From the cell containing the given text, extract its center point as (x, y) coordinate. 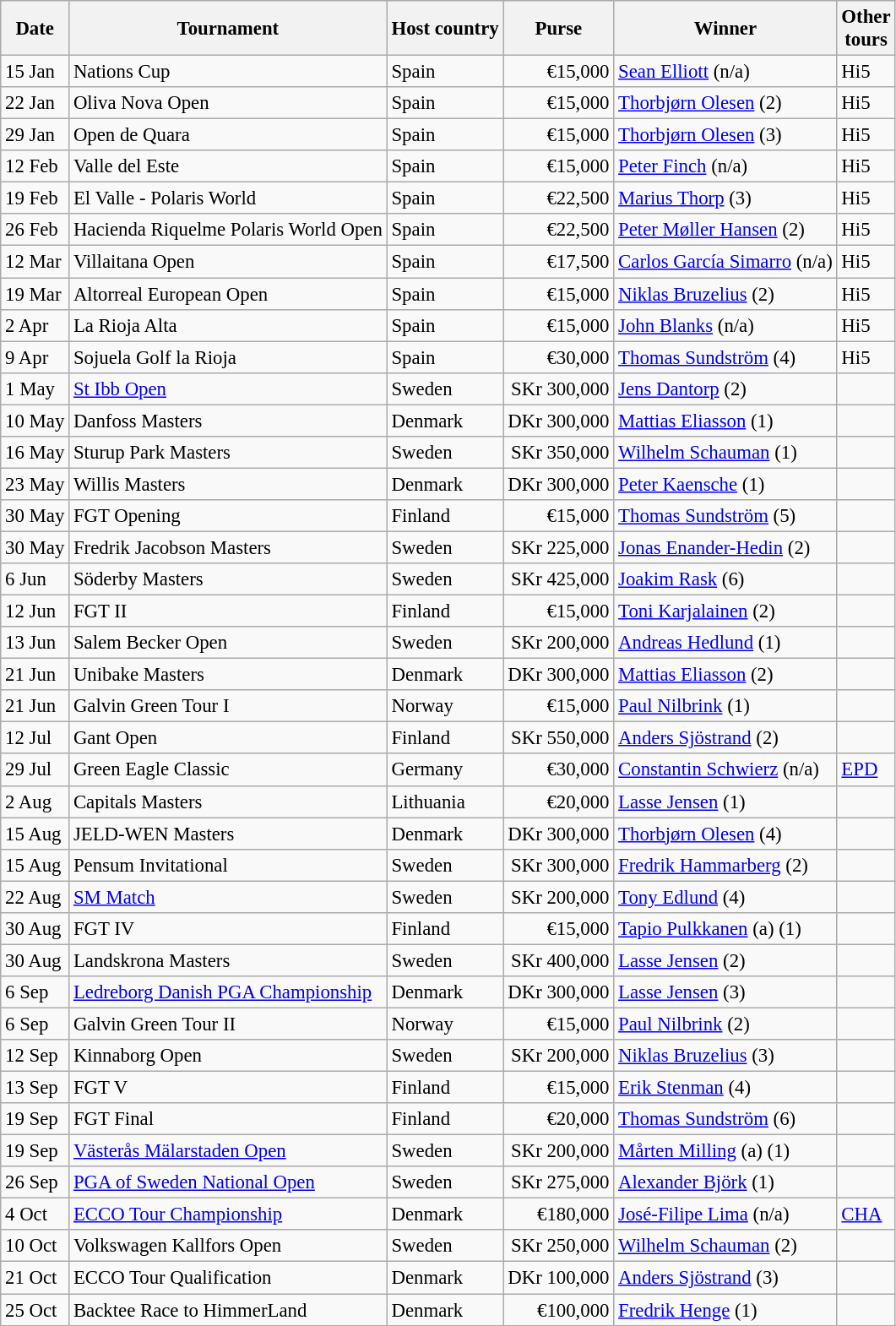
Thomas Sundström (5) (725, 516)
El Valle - Polaris World (228, 198)
Peter Møller Hansen (2) (725, 231)
ECCO Tour Qualification (228, 1278)
Tapio Pulkkanen (a) (1) (725, 929)
Thorbjørn Olesen (2) (725, 103)
15 Jan (35, 72)
23 May (35, 484)
Wilhelm Schauman (2) (725, 1246)
Winner (725, 29)
Fredrik Henge (1) (725, 1310)
Galvin Green Tour II (228, 1024)
Peter Kaensche (1) (725, 484)
21 Oct (35, 1278)
22 Jan (35, 103)
Hacienda Riquelme Polaris World Open (228, 231)
Lasse Jensen (1) (725, 802)
Purse (559, 29)
12 Sep (35, 1056)
9 Apr (35, 357)
10 May (35, 421)
FGT IV (228, 929)
Tournament (228, 29)
FGT Final (228, 1119)
Kinnaborg Open (228, 1056)
13 Jun (35, 643)
Carlos García Simarro (n/a) (725, 262)
Lasse Jensen (3) (725, 992)
Fredrik Hammarberg (2) (725, 865)
Green Eagle Classic (228, 770)
Open de Quara (228, 135)
Erik Stenman (4) (725, 1088)
16 May (35, 453)
Thomas Sundström (6) (725, 1119)
Salem Becker Open (228, 643)
Galvin Green Tour I (228, 706)
Sturup Park Masters (228, 453)
Västerås Mälarstaden Open (228, 1151)
Altorreal European Open (228, 294)
Oliva Nova Open (228, 103)
6 Jun (35, 579)
Volkswagen Kallfors Open (228, 1246)
Jonas Enander-Hedin (2) (725, 547)
Toni Karjalainen (2) (725, 611)
Anders Sjöstrand (3) (725, 1278)
Alexander Björk (1) (725, 1182)
EPD (866, 770)
Capitals Masters (228, 802)
Pensum Invitational (228, 865)
Nations Cup (228, 72)
Niklas Bruzelius (2) (725, 294)
Villaitana Open (228, 262)
Valle del Este (228, 166)
12 Mar (35, 262)
Mattias Eliasson (1) (725, 421)
Backtee Race to HimmerLand (228, 1310)
Constantin Schwierz (n/a) (725, 770)
Joakim Rask (6) (725, 579)
Thomas Sundström (4) (725, 357)
Sojuela Golf la Rioja (228, 357)
Thorbjørn Olesen (4) (725, 834)
29 Jul (35, 770)
22 Aug (35, 897)
FGT V (228, 1088)
Paul Nilbrink (2) (725, 1024)
12 Jun (35, 611)
Thorbjørn Olesen (3) (725, 135)
DKr 100,000 (559, 1278)
John Blanks (n/a) (725, 325)
€17,500 (559, 262)
€100,000 (559, 1310)
Sean Elliott (n/a) (725, 72)
Date (35, 29)
Tony Edlund (4) (725, 897)
26 Feb (35, 231)
FGT II (228, 611)
SKr 275,000 (559, 1182)
Lasse Jensen (2) (725, 960)
Söderby Masters (228, 579)
Lithuania (445, 802)
Gant Open (228, 738)
10 Oct (35, 1246)
Ledreborg Danish PGA Championship (228, 992)
Paul Nilbrink (1) (725, 706)
Marius Thorp (3) (725, 198)
Unibake Masters (228, 675)
Host country (445, 29)
Anders Sjöstrand (2) (725, 738)
SKr 350,000 (559, 453)
José-Filipe Lima (n/a) (725, 1215)
13 Sep (35, 1088)
2 Aug (35, 802)
Niklas Bruzelius (3) (725, 1056)
19 Feb (35, 198)
Mårten Milling (a) (1) (725, 1151)
SKr 425,000 (559, 579)
Jens Dantorp (2) (725, 389)
19 Mar (35, 294)
4 Oct (35, 1215)
Mattias Eliasson (2) (725, 675)
12 Jul (35, 738)
SKr 250,000 (559, 1246)
Willis Masters (228, 484)
Fredrik Jacobson Masters (228, 547)
Danfoss Masters (228, 421)
1 May (35, 389)
Germany (445, 770)
CHA (866, 1215)
SKr 400,000 (559, 960)
12 Feb (35, 166)
29 Jan (35, 135)
FGT Opening (228, 516)
JELD-WEN Masters (228, 834)
Othertours (866, 29)
2 Apr (35, 325)
Peter Finch (n/a) (725, 166)
Wilhelm Schauman (1) (725, 453)
PGA of Sweden National Open (228, 1182)
25 Oct (35, 1310)
SKr 550,000 (559, 738)
ECCO Tour Championship (228, 1215)
St Ibb Open (228, 389)
La Rioja Alta (228, 325)
SKr 225,000 (559, 547)
SM Match (228, 897)
Landskrona Masters (228, 960)
Andreas Hedlund (1) (725, 643)
€180,000 (559, 1215)
26 Sep (35, 1182)
